Locate the cell with the specified text and output its [X, Y] center coordinate. 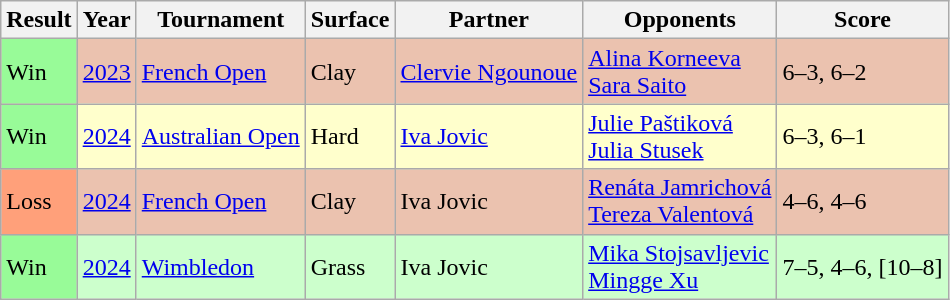
6–3, 6–2 [862, 72]
Clervie Ngounoue [489, 72]
Wimbledon [220, 266]
Mika Stojsavljevic Mingge Xu [680, 266]
Grass [350, 266]
Year [106, 20]
6–3, 6–1 [862, 136]
Hard [350, 136]
Surface [350, 20]
4–6, 4–6 [862, 202]
7–5, 4–6, [10–8] [862, 266]
Renáta Jamrichová Tereza Valentová [680, 202]
Opponents [680, 20]
Julie Paštiková Julia Stusek [680, 136]
Australian Open [220, 136]
Score [862, 20]
Partner [489, 20]
Loss [39, 202]
Tournament [220, 20]
Result [39, 20]
2023 [106, 72]
Alina Korneeva Sara Saito [680, 72]
